Output the [X, Y] coordinate of the center of the cell containing the given text.  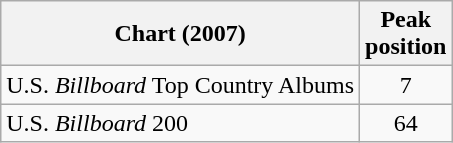
Chart (2007) [180, 34]
64 [406, 123]
U.S. Billboard Top Country Albums [180, 85]
U.S. Billboard 200 [180, 123]
Peakposition [406, 34]
7 [406, 85]
